Identify which cell holds the provided text, then report its [x, y] central coordinate. 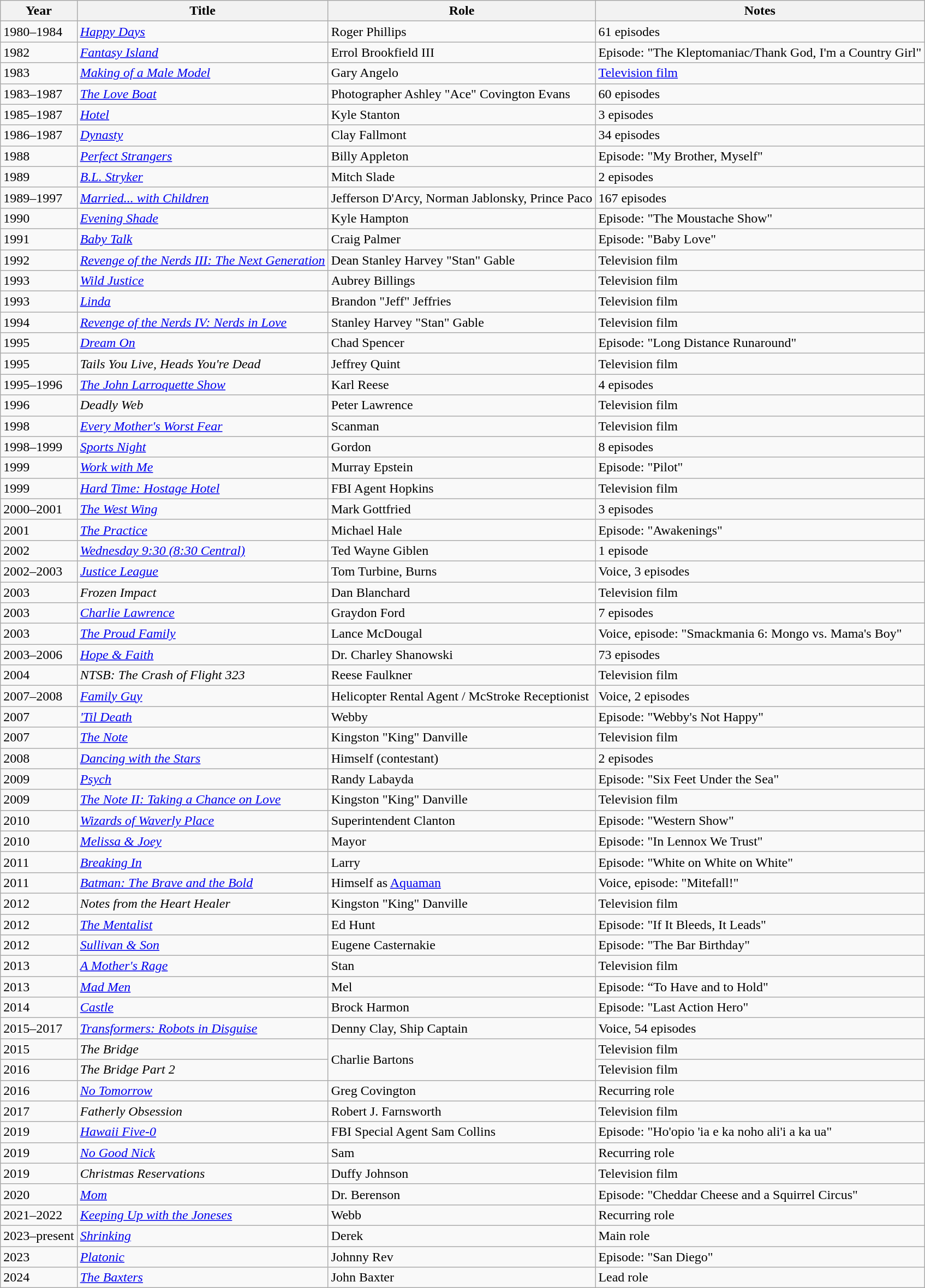
Denny Clay, Ship Captain [462, 1028]
Every Mother's Worst Fear [202, 426]
Kyle Hampton [462, 218]
1991 [39, 239]
Mad Men [202, 987]
2015 [39, 1049]
Voice, 54 episodes [760, 1028]
Himself as Aquaman [462, 883]
The Baxters [202, 1278]
Voice, episode: "Smackmania 6: Mongo vs. Mama's Boy" [760, 634]
The Mentalist [202, 925]
Ed Hunt [462, 925]
The Bridge [202, 1049]
Webb [462, 1215]
FBI Agent Hopkins [462, 488]
Episode: "Western Show" [760, 820]
Karl Reese [462, 385]
Hard Time: Hostage Hotel [202, 488]
2000–2001 [39, 509]
Family Guy [202, 696]
Webby [462, 717]
Psych [202, 779]
Duffy Johnson [462, 1173]
Dynasty [202, 135]
Episode: "Pilot" [760, 468]
Episode: "Last Action Hero" [760, 1008]
Baby Talk [202, 239]
The Note [202, 738]
2007–2008 [39, 696]
Justice League [202, 571]
1988 [39, 156]
Hope & Faith [202, 655]
1 episode [760, 550]
Revenge of the Nerds III: The Next Generation [202, 260]
Voice, 3 episodes [760, 571]
The John Larroquette Show [202, 385]
1998 [39, 426]
Billy Appleton [462, 156]
Murray Epstein [462, 468]
Fantasy Island [202, 52]
Clay Fallmont [462, 135]
Fatherly Obsession [202, 1111]
167 episodes [760, 197]
Chad Spencer [462, 343]
Keeping Up with the Joneses [202, 1215]
Photographer Ashley "Ace" Covington Evans [462, 94]
2020 [39, 1194]
Charlie Lawrence [202, 613]
2023 [39, 1256]
Johnny Rev [462, 1256]
Episode: "White on White on White" [760, 862]
The Bridge Part 2 [202, 1070]
Platonic [202, 1256]
Mayor [462, 841]
Lead role [760, 1278]
FBI Special Agent Sam Collins [462, 1132]
7 episodes [760, 613]
Work with Me [202, 468]
Charlie Bartons [462, 1059]
2008 [39, 758]
Evening Shade [202, 218]
Episode: "The Bar Birthday" [760, 945]
8 episodes [760, 447]
Wednesday 9:30 (8:30 Central) [202, 550]
The Proud Family [202, 634]
Main role [760, 1236]
Gary Angelo [462, 73]
Sam [462, 1153]
Jeffrey Quint [462, 364]
Episode: "Baby Love" [760, 239]
Errol Brookfield III [462, 52]
2024 [39, 1278]
Notes from the Heart Healer [202, 903]
Role [462, 11]
NTSB: The Crash of Flight 323 [202, 675]
1989 [39, 177]
1983 [39, 73]
Perfect Strangers [202, 156]
34 episodes [760, 135]
2003–2006 [39, 655]
Superintendent Clanton [462, 820]
Tails You Live, Heads You're Dead [202, 364]
2002 [39, 550]
Episode: “To Have and to Hold" [760, 987]
Dean Stanley Harvey "Stan" Gable [462, 260]
Brandon "Jeff" Jeffries [462, 302]
Derek [462, 1236]
B.L. Stryker [202, 177]
2001 [39, 530]
Stan [462, 966]
Greg Covington [462, 1091]
Linda [202, 302]
2004 [39, 675]
Reese Faulkner [462, 675]
Dream On [202, 343]
1996 [39, 405]
Episode: "Cheddar Cheese and a Squirrel Circus" [760, 1194]
Mark Gottfried [462, 509]
Batman: The Brave and the Bold [202, 883]
2021–2022 [39, 1215]
1989–1997 [39, 197]
Hotel [202, 115]
Dr. Berenson [462, 1194]
'Til Death [202, 717]
Married... with Children [202, 197]
Michael Hale [462, 530]
Episode: "In Lennox We Trust" [760, 841]
Episode: "Ho'opio 'ia e ka noho ali'i a ka ua" [760, 1132]
Robert J. Farnsworth [462, 1111]
Wizards of Waverly Place [202, 820]
Making of a Male Model [202, 73]
Mel [462, 987]
Scanman [462, 426]
No Tomorrow [202, 1091]
2023–present [39, 1236]
1982 [39, 52]
Episode: "If It Bleeds, It Leads" [760, 925]
Wild Justice [202, 281]
1986–1987 [39, 135]
2002–2003 [39, 571]
Shrinking [202, 1236]
1980–1984 [39, 32]
Title [202, 11]
The West Wing [202, 509]
Eugene Casternakie [462, 945]
Dr. Charley Shanowski [462, 655]
Randy Labayda [462, 779]
1983–1987 [39, 94]
Dancing with the Stars [202, 758]
Deadly Web [202, 405]
73 episodes [760, 655]
Happy Days [202, 32]
2017 [39, 1111]
Dan Blanchard [462, 592]
Roger Phillips [462, 32]
Larry [462, 862]
Himself (contestant) [462, 758]
4 episodes [760, 385]
Transformers: Robots in Disguise [202, 1028]
No Good Nick [202, 1153]
Stanley Harvey "Stan" Gable [462, 322]
Sullivan & Son [202, 945]
Episode: "My Brother, Myself" [760, 156]
Lance McDougal [462, 634]
Peter Lawrence [462, 405]
Frozen Impact [202, 592]
Jefferson D'Arcy, Norman Jablonsky, Prince Paco [462, 197]
Episode: "Awakenings" [760, 530]
Mom [202, 1194]
Episode: "San Diego" [760, 1256]
1998–1999 [39, 447]
Hawaii Five-0 [202, 1132]
Mitch Slade [462, 177]
2014 [39, 1008]
Episode: "The Kleptomaniac/Thank God, I'm a Country Girl" [760, 52]
Episode: "Webby's Not Happy" [760, 717]
Castle [202, 1008]
John Baxter [462, 1278]
Kyle Stanton [462, 115]
The Practice [202, 530]
1994 [39, 322]
Voice, 2 episodes [760, 696]
Year [39, 11]
1995–1996 [39, 385]
Voice, episode: "Mitefall!" [760, 883]
1985–1987 [39, 115]
Gordon [462, 447]
Ted Wayne Giblen [462, 550]
Craig Palmer [462, 239]
Tom Turbine, Burns [462, 571]
Episode: "Long Distance Runaround" [760, 343]
Melissa & Joey [202, 841]
1992 [39, 260]
Revenge of the Nerds IV: Nerds in Love [202, 322]
Sports Night [202, 447]
A Mother's Rage [202, 966]
61 episodes [760, 32]
Brock Harmon [462, 1008]
1990 [39, 218]
The Note II: Taking a Chance on Love [202, 800]
Helicopter Rental Agent / McStroke Receptionist [462, 696]
The Love Boat [202, 94]
60 episodes [760, 94]
Notes [760, 11]
Graydon Ford [462, 613]
Aubrey Billings [462, 281]
Breaking In [202, 862]
2015–2017 [39, 1028]
Christmas Reservations [202, 1173]
Episode: "Six Feet Under the Sea" [760, 779]
Episode: "The Moustache Show" [760, 218]
